Pinpoint the cell where the given text exists, returning its (X, Y) midpoint coordinate. 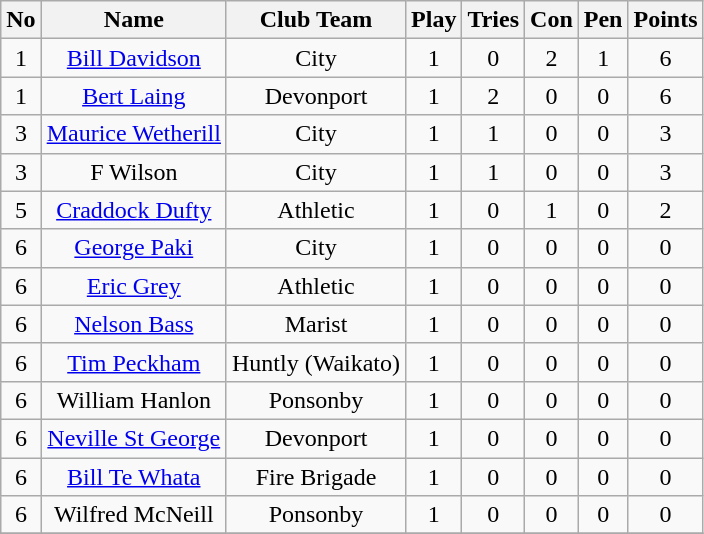
Bill Te Whata (134, 477)
No (21, 20)
5 (21, 210)
Craddock Dufty (134, 210)
F Wilson (134, 172)
Play (434, 20)
Bert Laing (134, 96)
William Hanlon (134, 400)
Pen (603, 20)
Fire Brigade (316, 477)
George Paki (134, 248)
Tim Peckham (134, 362)
Nelson Bass (134, 324)
Wilfred McNeill (134, 515)
Bill Davidson (134, 58)
Tries (494, 20)
Points (666, 20)
Name (134, 20)
Club Team (316, 20)
Neville St George (134, 438)
Marist (316, 324)
Eric Grey (134, 286)
Huntly (Waikato) (316, 362)
Maurice Wetherill (134, 134)
Con (552, 20)
